From the cell containing the given text, extract its center point as [X, Y] coordinate. 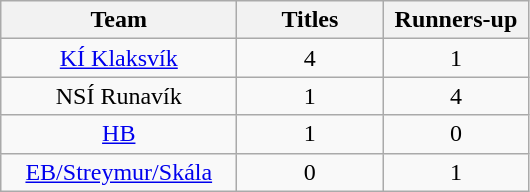
HB [119, 134]
NSÍ Runavík [119, 96]
Runners-up [456, 20]
EB/Streymur/Skála [119, 172]
KÍ Klaksvík [119, 58]
Titles [310, 20]
Team [119, 20]
